Pinpoint the cell where the given text exists, returning its [x, y] midpoint coordinate. 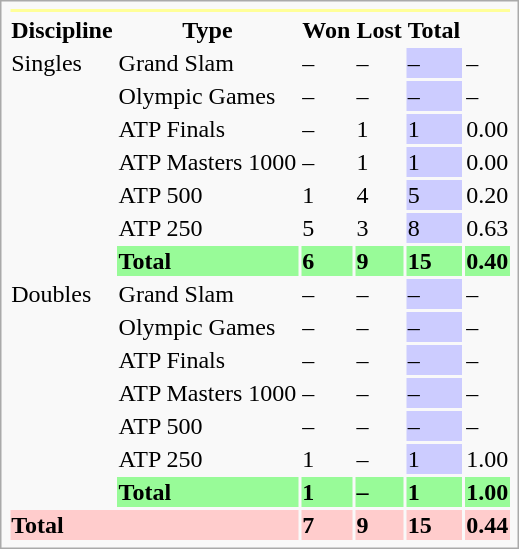
6 [326, 261]
0.40 [488, 261]
7 [326, 525]
0.63 [488, 228]
0.20 [488, 195]
Doubles [62, 393]
Singles [62, 162]
8 [434, 228]
Lost [379, 30]
Won [326, 30]
0.44 [488, 525]
4 [379, 195]
3 [379, 228]
Discipline [62, 30]
Type [208, 30]
